Return [x, y] of the center of cell containing provided text 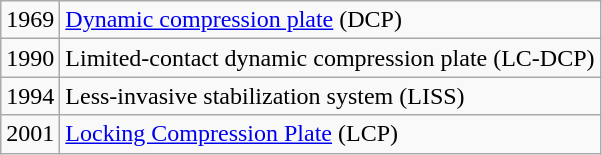
1994 [30, 96]
1990 [30, 58]
Locking Compression Plate (LCP) [330, 134]
Less-invasive stabilization system (LISS) [330, 96]
2001 [30, 134]
1969 [30, 20]
Limited-contact dynamic compression plate (LC-DCP) [330, 58]
Dynamic compression plate (DCP) [330, 20]
